Extract the (x, y) coordinate from the center of the cell holding the provided text.  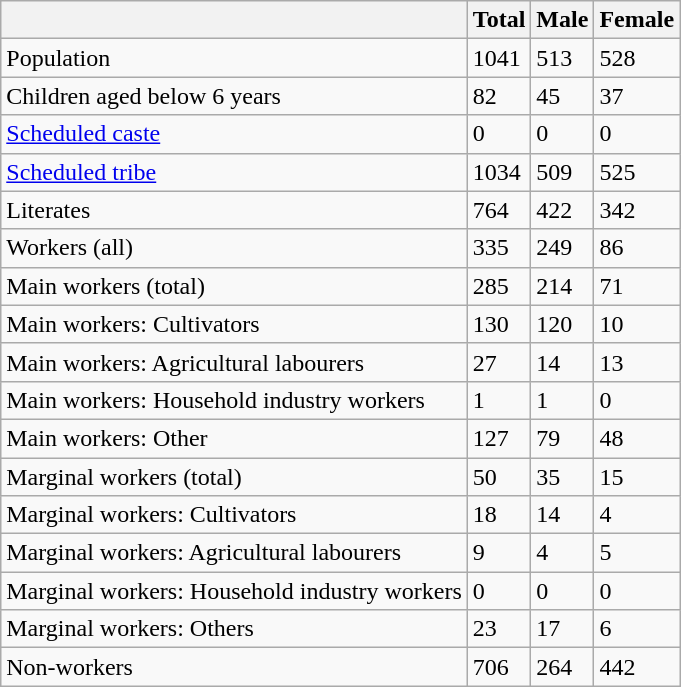
1034 (499, 172)
6 (637, 629)
513 (562, 58)
706 (499, 667)
214 (562, 286)
9 (499, 553)
120 (562, 324)
335 (499, 248)
525 (637, 172)
Marginal workers: Household industry workers (234, 591)
27 (499, 362)
15 (637, 477)
127 (499, 438)
249 (562, 248)
509 (562, 172)
Literates (234, 210)
Non-workers (234, 667)
Children aged below 6 years (234, 96)
17 (562, 629)
285 (499, 286)
Main workers: Other (234, 438)
5 (637, 553)
764 (499, 210)
Total (499, 20)
342 (637, 210)
Female (637, 20)
Population (234, 58)
Scheduled tribe (234, 172)
130 (499, 324)
Main workers (total) (234, 286)
13 (637, 362)
18 (499, 515)
Male (562, 20)
82 (499, 96)
Marginal workers: Others (234, 629)
86 (637, 248)
264 (562, 667)
10 (637, 324)
1041 (499, 58)
37 (637, 96)
79 (562, 438)
Scheduled caste (234, 134)
35 (562, 477)
Marginal workers (total) (234, 477)
48 (637, 438)
Main workers: Cultivators (234, 324)
Main workers: Agricultural labourers (234, 362)
45 (562, 96)
23 (499, 629)
Marginal workers: Agricultural labourers (234, 553)
50 (499, 477)
Marginal workers: Cultivators (234, 515)
528 (637, 58)
442 (637, 667)
422 (562, 210)
Workers (all) (234, 248)
71 (637, 286)
Main workers: Household industry workers (234, 400)
